Search for the cell housing the specified text and yield its [x, y] center coordinate. 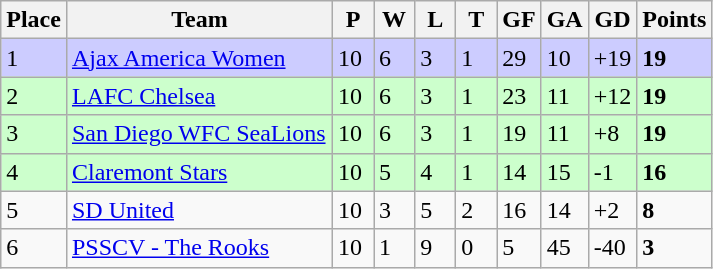
Points [674, 20]
Place [34, 20]
Claremont Stars [199, 172]
0 [476, 248]
45 [564, 248]
Team [199, 20]
GD [612, 20]
9 [436, 248]
15 [564, 172]
+19 [612, 58]
P [354, 20]
L [436, 20]
+2 [612, 210]
LAFC Chelsea [199, 96]
W [394, 20]
+12 [612, 96]
8 [674, 210]
SD United [199, 210]
GA [564, 20]
29 [519, 58]
23 [519, 96]
-40 [612, 248]
-1 [612, 172]
PSSCV - The Rooks [199, 248]
GF [519, 20]
Ajax America Women [199, 58]
T [476, 20]
San Diego WFC SeaLions [199, 134]
+8 [612, 134]
